Capture the cell that displays the provided text and extract its (X, Y) central coordinate. 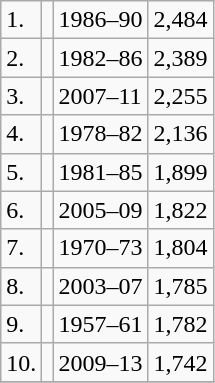
2005–09 (100, 210)
1,822 (180, 210)
1981–85 (100, 172)
2,484 (180, 20)
6. (22, 210)
2,136 (180, 134)
1,899 (180, 172)
2009–13 (100, 362)
2003–07 (100, 286)
2. (22, 58)
2007–11 (100, 96)
9. (22, 324)
2,255 (180, 96)
1957–61 (100, 324)
1978–82 (100, 134)
1982–86 (100, 58)
5. (22, 172)
1970–73 (100, 248)
10. (22, 362)
1,785 (180, 286)
1986–90 (100, 20)
1. (22, 20)
4. (22, 134)
1,782 (180, 324)
7. (22, 248)
1,804 (180, 248)
2,389 (180, 58)
8. (22, 286)
1,742 (180, 362)
3. (22, 96)
